Determine the [x, y] coordinate at the center of the cell enclosing the given text.  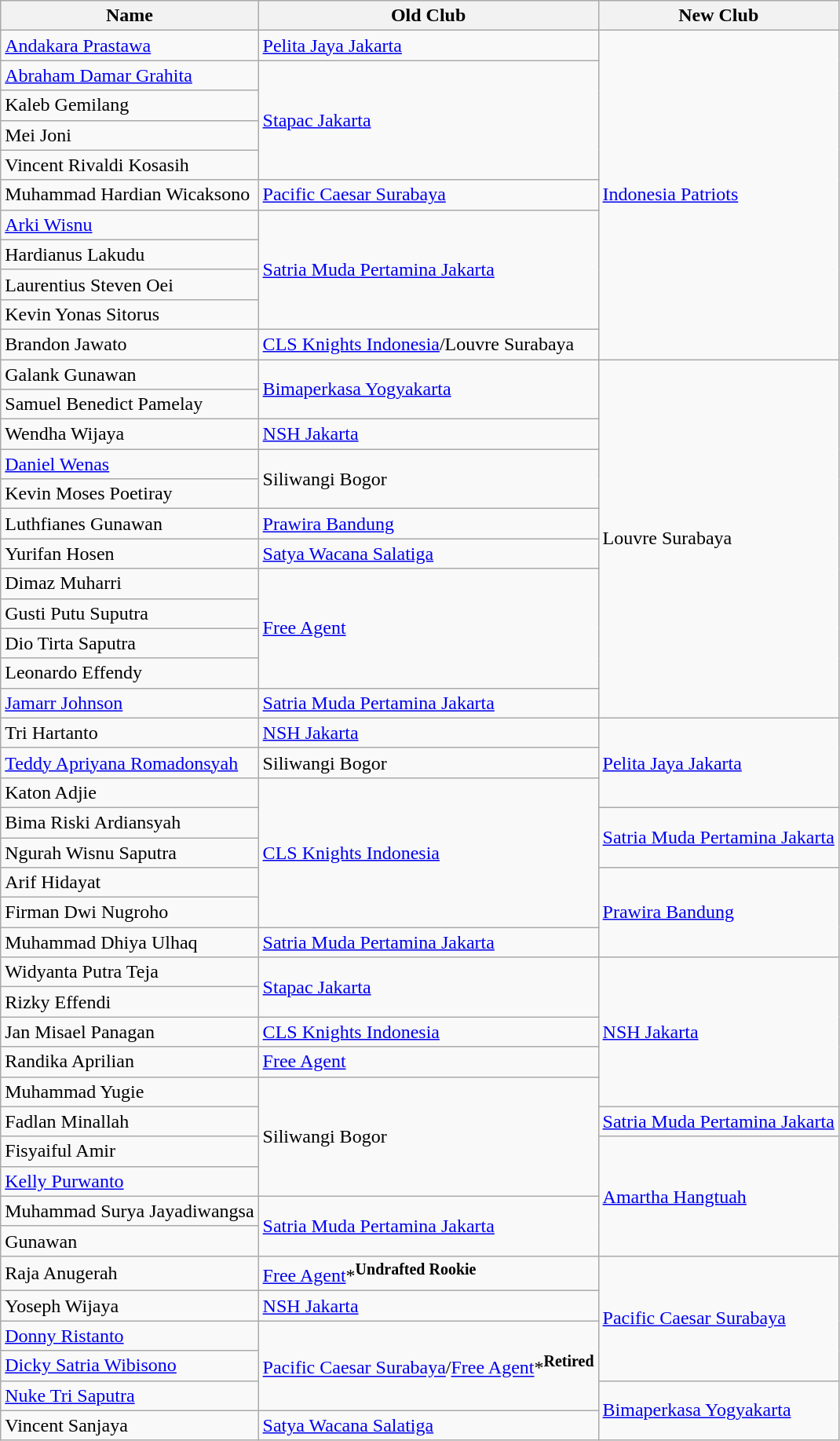
Wendha Wijaya [130, 434]
Katon Adjie [130, 792]
Tri Hartanto [130, 733]
Bima Riski Ardiansyah [130, 822]
Kevin Moses Poetiray [130, 494]
Dimaz Muharri [130, 583]
Fadlan Minallah [130, 1121]
Gunawan [130, 1241]
Jan Misael Panagan [130, 1032]
Hardianus Lakudu [130, 254]
Free Agent*Undrafted Rookie [429, 1274]
Gusti Putu Suputra [130, 613]
Mei Joni [130, 135]
Galank Gunawan [130, 375]
Amartha Hangtuah [718, 1196]
Andakara Prastawa [130, 46]
Muhammad Yugie [130, 1092]
Old Club [429, 16]
Arki Wisnu [130, 225]
Kevin Yonas Sitorus [130, 314]
Muhammad Surya Jayadiwangsa [130, 1211]
Rizky Effendi [130, 1002]
Yurifan Hosen [130, 554]
Muhammad Hardian Wicaksono [130, 195]
Yoseph Wijaya [130, 1306]
Nuke Tri Saputra [130, 1395]
Name [130, 16]
Teddy Apriyana Romadonsyah [130, 763]
Daniel Wenas [130, 464]
Kaleb Gemilang [130, 105]
Pacific Caesar Surabaya/Free Agent*Retired [429, 1366]
Louvre Surabaya [718, 539]
Dicky Satria Wibisono [130, 1366]
Firman Dwi Nugroho [130, 913]
Luthfianes Gunawan [130, 524]
Raja Anugerah [130, 1274]
Abraham Damar Grahita [130, 75]
Laurentius Steven Oei [130, 284]
CLS Knights Indonesia/Louvre Surabaya [429, 344]
Dio Tirta Saputra [130, 643]
Vincent Rivaldi Kosasih [130, 165]
Brandon Jawato [130, 344]
Fisyaiful Amir [130, 1151]
Arif Hidayat [130, 883]
Jamarr Johnson [130, 703]
New Club [718, 16]
Donny Ristanto [130, 1336]
Samuel Benedict Pamelay [130, 404]
Kelly Purwanto [130, 1181]
Ngurah Wisnu Saputra [130, 852]
Widyanta Putra Teja [130, 972]
Leonardo Effendy [130, 673]
Vincent Sanjaya [130, 1425]
Randika Aprilian [130, 1062]
Muhammad Dhiya Ulhaq [130, 942]
Indonesia Patriots [718, 195]
